Extract the (X, Y) coordinate from the center of the cell holding the provided text.  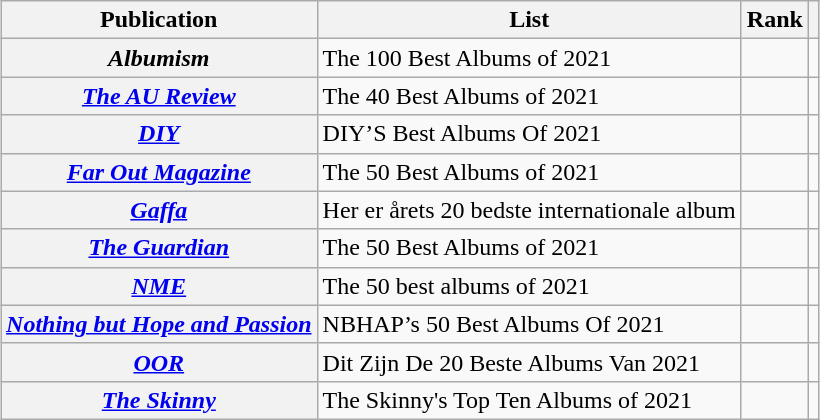
OOR (159, 362)
Nothing but Hope and Passion (159, 324)
The Skinny (159, 400)
NME (159, 286)
The 50 best albums of 2021 (529, 286)
Gaffa (159, 210)
Her er årets 20 bedste internationale album (529, 210)
Far Out Magazine (159, 172)
Dit Zijn De 20 Beste Albums Van 2021 (529, 362)
Publication (159, 20)
The 40 Best Albums of 2021 (529, 96)
Rank (774, 20)
List (529, 20)
The 100 Best Albums of 2021 (529, 58)
DIY’S Best Albums Of 2021 (529, 134)
NBHAP’s 50 Best Albums Of 2021 (529, 324)
Albumism (159, 58)
The Skinny's Top Ten Albums of 2021 (529, 400)
DIY (159, 134)
The Guardian (159, 248)
The AU Review (159, 96)
